Scan for the cell matching the given text and deliver its (X, Y) coordinate at center. 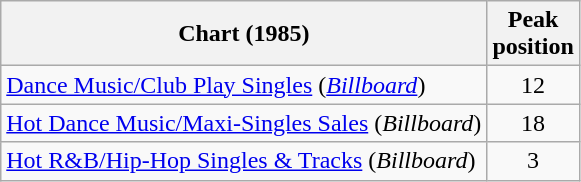
Peakposition (533, 34)
12 (533, 85)
Hot Dance Music/Maxi-Singles Sales (Billboard) (244, 123)
Chart (1985) (244, 34)
18 (533, 123)
3 (533, 161)
Dance Music/Club Play Singles (Billboard) (244, 85)
Hot R&B/Hip-Hop Singles & Tracks (Billboard) (244, 161)
